Capture the cell that displays the provided text and extract its [x, y] central coordinate. 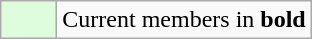
Current members in bold [184, 20]
